Identify which cell holds the provided text, then report its [X, Y] central coordinate. 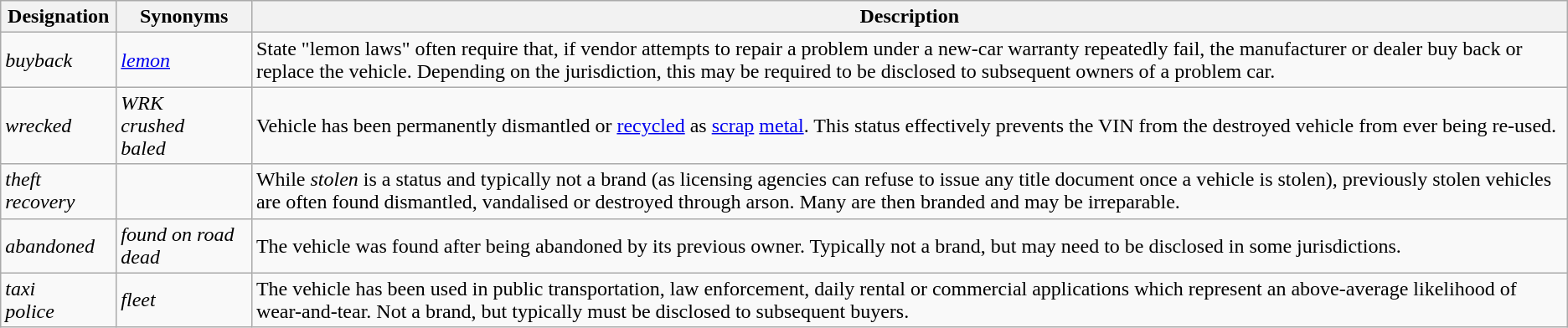
The vehicle was found after being abandoned by its previous owner. Typically not a brand, but may need to be disclosed in some jurisdictions. [910, 246]
abandoned [59, 246]
found on road dead [184, 246]
wrecked [59, 126]
buyback [59, 60]
Designation [59, 17]
lemon [184, 60]
taxipolice [59, 300]
theft recovery [59, 191]
Description [910, 17]
Synonyms [184, 17]
fleet [184, 300]
WRKcrushedbaled [184, 126]
